Scan for the cell matching the given text and deliver its [X, Y] coordinate at center. 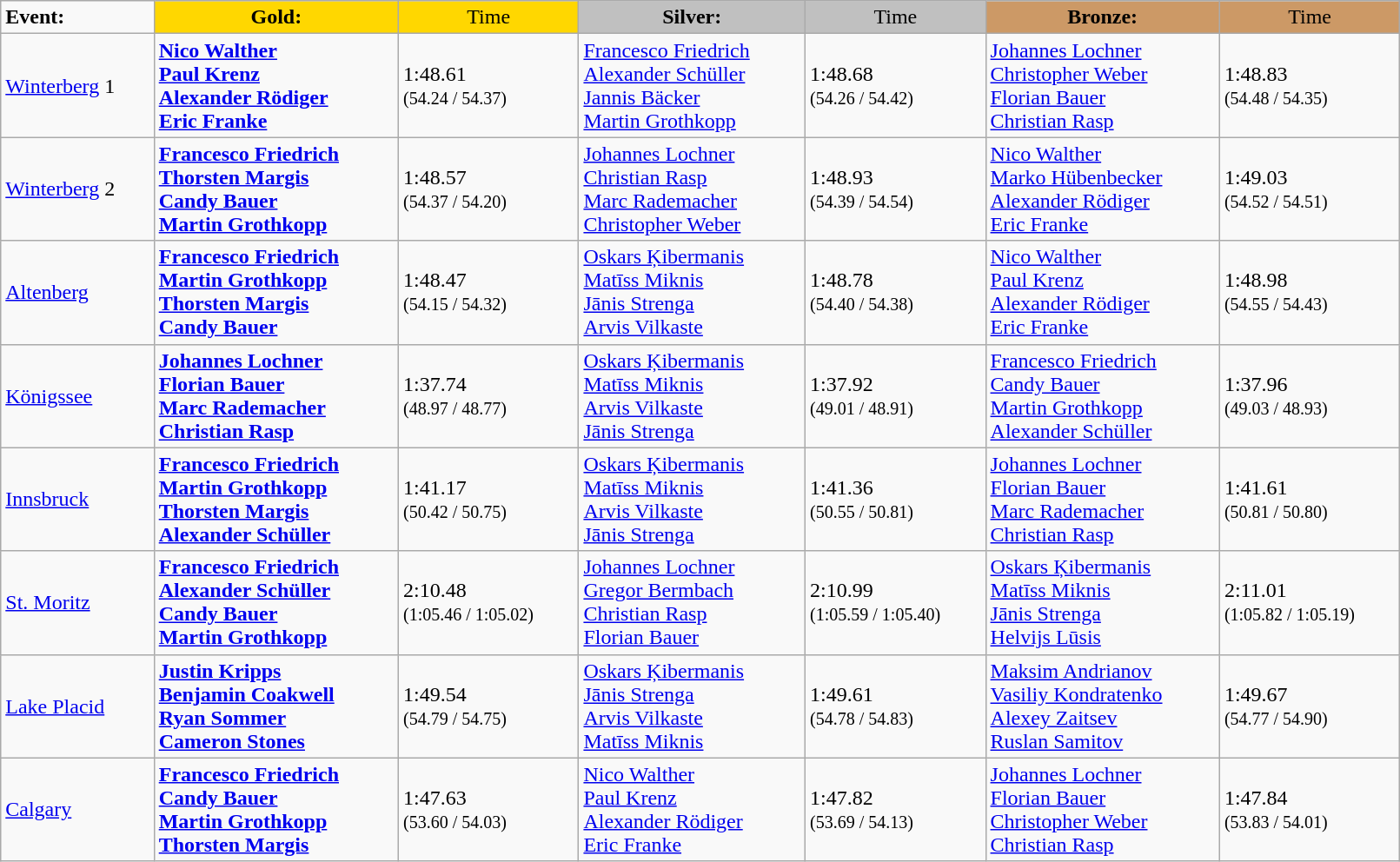
Oskars ĶibermanisJānis StrengaArvis VilkasteMatīss Miknis [692, 706]
Altenberg [77, 292]
2:10.48(1:05.46 / 1:05.02) [488, 603]
1:37.74(48.97 / 48.77) [488, 396]
1:48.78(54.40 / 54.38) [895, 292]
1:48.61(54.24 / 54.37) [488, 85]
Winterberg 1 [77, 85]
Francesco FriedrichAlexander SchüllerJannis BäckerMartin Grothkopp [692, 85]
2:11.01(1:05.82 / 1:05.19) [1309, 603]
Gold: [276, 17]
1:48.47(54.15 / 54.32) [488, 292]
1:48.98(54.55 / 54.43) [1309, 292]
Francesco FriedrichCandy BauerMartin GrothkoppAlexander Schüller [1102, 396]
Johannes LochnerFlorian BauerChristopher WeberChristian Rasp [1102, 810]
Maksim AndrianovVasiliy KondratenkoAlexey ZaitsevRuslan Samitov [1102, 706]
1:48.93(54.39 / 54.54) [895, 189]
1:49.67(54.77 / 54.90) [1309, 706]
1:37.92(49.01 / 48.91) [895, 396]
Winterberg 2 [77, 189]
Oskars ĶibermanisMatīss MiknisJānis StrengaArvis Vilkaste [692, 292]
Innsbruck [77, 499]
Event: [77, 17]
Francesco FriedrichThorsten MargisCandy BauerMartin Grothkopp [276, 189]
Francesco FriedrichMartin GrothkoppThorsten MargisAlexander Schüller [276, 499]
1:49.61(54.78 / 54.83) [895, 706]
Lake Placid [77, 706]
Silver: [692, 17]
Königssee [77, 396]
1:48.83(54.48 / 54.35) [1309, 85]
Johannes LochnerChristopher WeberFlorian BauerChristian Rasp [1102, 85]
St. Moritz [77, 603]
Nico WaltherMarko HübenbeckerAlexander RödigerEric Franke [1102, 189]
1:47.84(53.83 / 54.01) [1309, 810]
2:10.99(1:05.59 / 1:05.40) [895, 603]
Francesco FriedrichAlexander SchüllerCandy BauerMartin Grothkopp [276, 603]
1:47.82(53.69 / 54.13) [895, 810]
1:37.96(49.03 / 48.93) [1309, 396]
1:49.03(54.52 / 54.51) [1309, 189]
1:41.61(50.81 / 50.80) [1309, 499]
Justin KrippsBenjamin CoakwellRyan SommerCameron Stones [276, 706]
Calgary [77, 810]
Johannes LochnerChristian RaspMarc RademacherChristopher Weber [692, 189]
Johannes LochnerGregor BermbachChristian RaspFlorian Bauer [692, 603]
Bronze: [1102, 17]
1:47.63(53.60 / 54.03) [488, 810]
Francesco FriedrichMartin GrothkoppThorsten MargisCandy Bauer [276, 292]
1:41.36(50.55 / 50.81) [895, 499]
Oskars ĶibermanisMatīss MiknisJānis StrengaHelvijs Lūsis [1102, 603]
1:41.17(50.42 / 50.75) [488, 499]
1:48.68(54.26 / 54.42) [895, 85]
Francesco FriedrichCandy BauerMartin GrothkoppThorsten Margis [276, 810]
1:48.57(54.37 / 54.20) [488, 189]
1:49.54(54.79 / 54.75) [488, 706]
